Scan for the cell matching the given text and deliver its (x, y) coordinate at center. 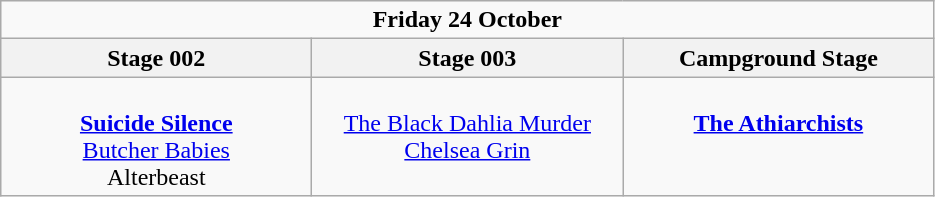
Campground Stage (778, 58)
Stage 002 (156, 58)
Friday 24 October (468, 20)
The Athiarchists (778, 136)
Suicide Silence Butcher Babies Alterbeast (156, 136)
Stage 003 (468, 58)
The Black Dahlia Murder Chelsea Grin (468, 136)
